Locate the cell with the specified text and output its [x, y] center coordinate. 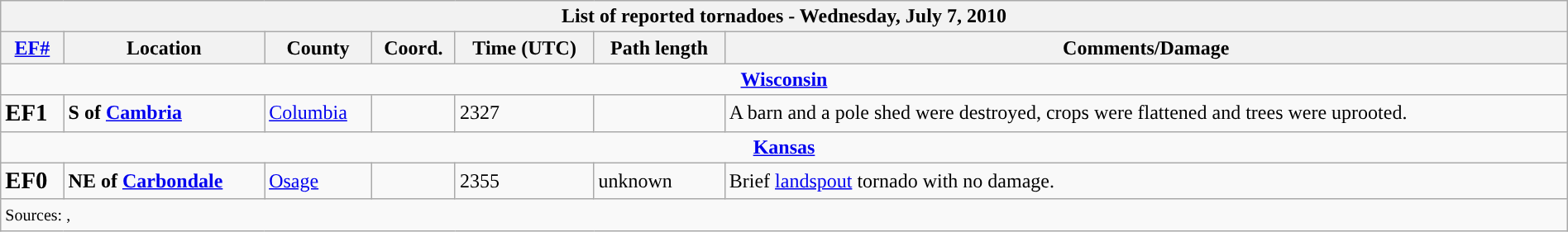
unknown [659, 181]
Location [164, 48]
Sources: , [784, 215]
NE of Carbondale [164, 181]
A barn and a pole shed were destroyed, crops were flattened and trees were uprooted. [1146, 113]
Columbia [318, 113]
EF# [32, 48]
EF1 [32, 113]
Brief landspout tornado with no damage. [1146, 181]
2355 [524, 181]
Time (UTC) [524, 48]
Comments/Damage [1146, 48]
S of Cambria [164, 113]
Kansas [784, 147]
Wisconsin [784, 79]
County [318, 48]
List of reported tornadoes - Wednesday, July 7, 2010 [784, 17]
EF0 [32, 181]
Coord. [414, 48]
Osage [318, 181]
2327 [524, 113]
Path length [659, 48]
